For the text-containing cell, return its midpoint in [x, y] coordinate format. 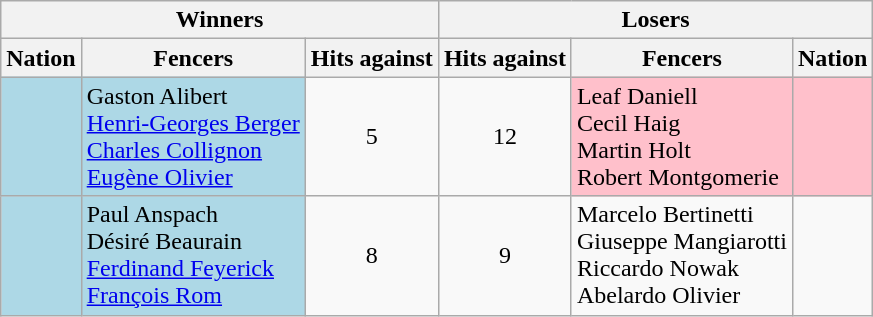
9 [504, 256]
Leaf Daniell Cecil Haig Martin Holt Robert Montgomerie [682, 136]
Winners [220, 20]
Gaston Alibert Henri-Georges Berger Charles Collignon Eugène Olivier [193, 136]
Marcelo Bertinetti Giuseppe Mangiarotti Riccardo Nowak Abelardo Olivier [682, 256]
12 [504, 136]
Losers [656, 20]
Paul Anspach Désiré Beaurain Ferdinand Feyerick François Rom [193, 256]
8 [372, 256]
5 [372, 136]
